Output the (X, Y) coordinate of the center of the cell containing the given text.  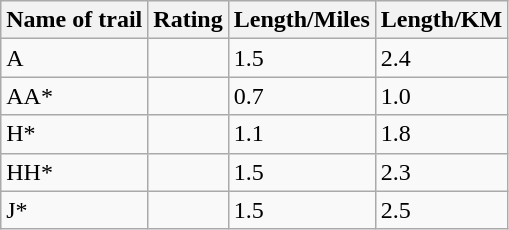
H* (74, 134)
J* (74, 210)
1.0 (441, 96)
2.4 (441, 58)
1.8 (441, 134)
HH* (74, 172)
Rating (188, 20)
0.7 (302, 96)
A (74, 58)
1.1 (302, 134)
Name of trail (74, 20)
2.3 (441, 172)
2.5 (441, 210)
Length/Miles (302, 20)
Length/KM (441, 20)
AA* (74, 96)
